Provide the (x, y) coordinate of the cell's center where the given text is located.  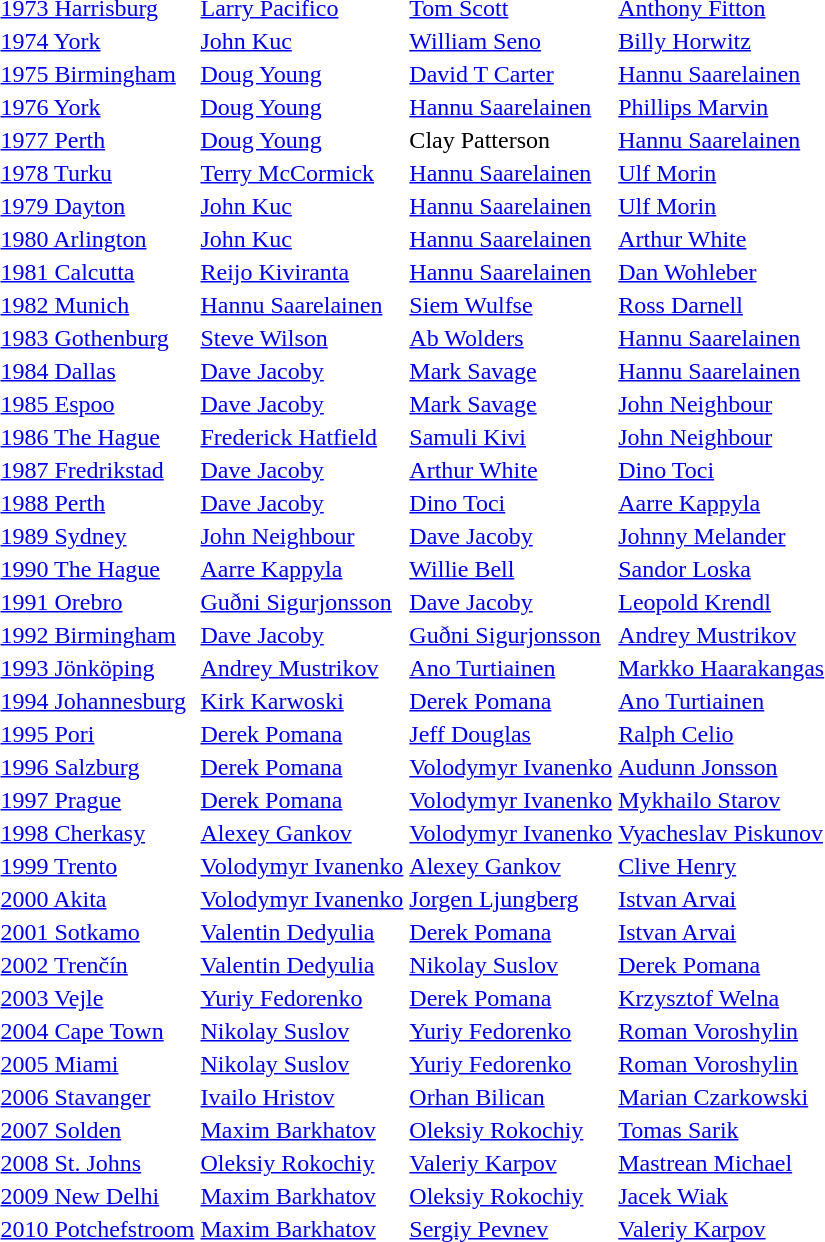
Arthur White (511, 470)
Ivailo Hristov (302, 1097)
David T Carter (511, 74)
Willie Bell (511, 569)
Kirk Karwoski (302, 701)
Valeriy Karpov (511, 1163)
Siem Wulfse (511, 305)
John Neighbour (302, 536)
Clay Patterson (511, 140)
William Seno (511, 41)
Aarre Kappyla (302, 569)
Jeff Douglas (511, 734)
Andrey Mustrikov (302, 668)
Samuli Kivi (511, 437)
Ano Turtiainen (511, 668)
Dino Toci (511, 503)
Terry McCormick (302, 173)
Steve Wilson (302, 338)
Jorgen Ljungberg (511, 899)
Frederick Hatfield (302, 437)
Reijo Kiviranta (302, 272)
Ab Wolders (511, 338)
Orhan Bilican (511, 1097)
